Search for the cell housing the specified text and yield its (X, Y) center coordinate. 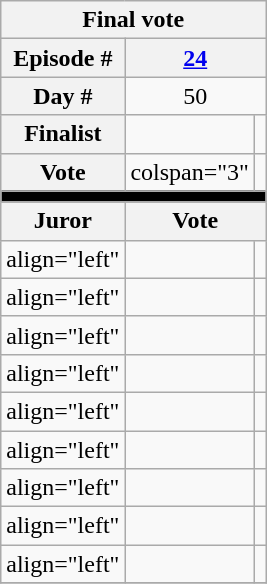
Final vote (134, 20)
Juror (63, 221)
Finalist (63, 134)
50 (196, 96)
Episode # (63, 58)
Day # (63, 96)
colspan="3" (190, 172)
24 (196, 58)
